Return (x, y) of the center of cell containing provided text 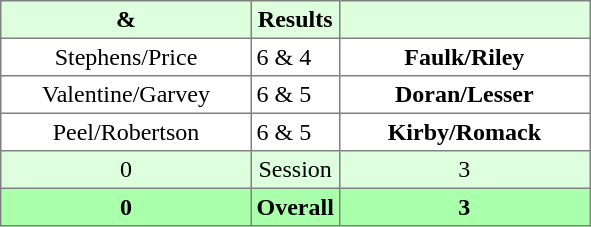
Faulk/Riley (464, 57)
Results (295, 20)
Peel/Robertson (126, 132)
Doran/Lesser (464, 95)
Valentine/Garvey (126, 95)
Overall (295, 207)
Session (295, 170)
6 & 4 (295, 57)
Kirby/Romack (464, 132)
Stephens/Price (126, 57)
& (126, 20)
